Search for the cell housing the specified text and yield its [X, Y] center coordinate. 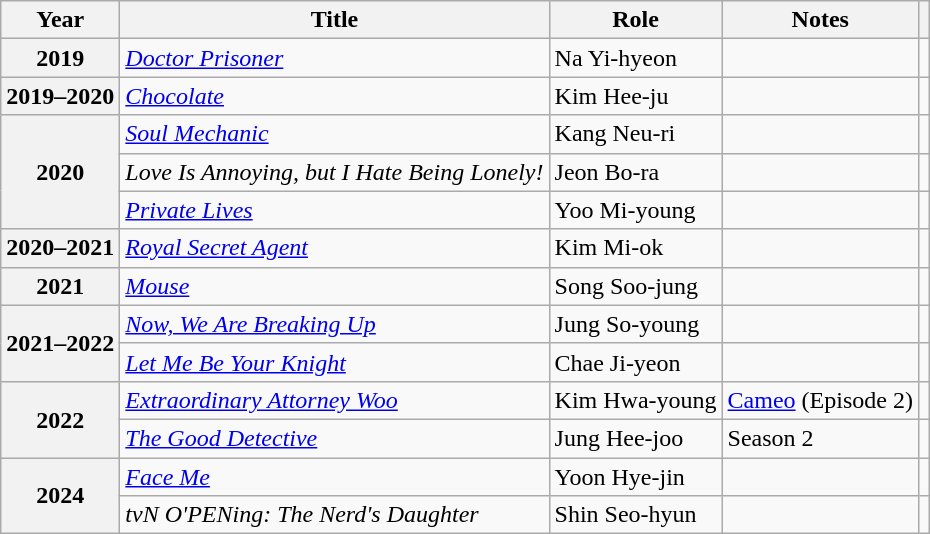
2024 [60, 496]
Notes [820, 20]
Kim Hee-ju [636, 96]
Season 2 [820, 438]
Soul Mechanic [334, 134]
tvN O'PENing: The Nerd's Daughter [334, 515]
Kim Hwa-young [636, 400]
2019 [60, 58]
2020–2021 [60, 248]
Shin Seo-hyun [636, 515]
Kang Neu-ri [636, 134]
Private Lives [334, 210]
Now, We Are Breaking Up [334, 324]
Yoon Hye-jin [636, 477]
Face Me [334, 477]
Na Yi-hyeon [636, 58]
Jung Hee-joo [636, 438]
2020 [60, 172]
Chocolate [334, 96]
2019–2020 [60, 96]
The Good Detective [334, 438]
Role [636, 20]
Yoo Mi-young [636, 210]
Mouse [334, 286]
Kim Mi-ok [636, 248]
Cameo (Episode 2) [820, 400]
2022 [60, 419]
Doctor Prisoner [334, 58]
Jung So-young [636, 324]
Extraordinary Attorney Woo [334, 400]
Song Soo-jung [636, 286]
Year [60, 20]
Title [334, 20]
Love Is Annoying, but I Hate Being Lonely! [334, 172]
Jeon Bo-ra [636, 172]
2021 [60, 286]
Let Me Be Your Knight [334, 362]
Royal Secret Agent [334, 248]
Chae Ji-yeon [636, 362]
2021–2022 [60, 343]
